Search for the cell housing the specified text and yield its (X, Y) center coordinate. 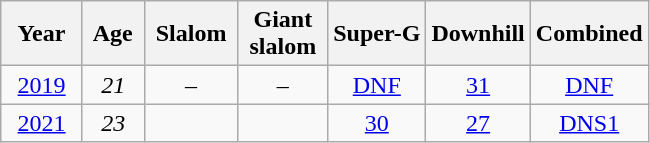
DNS1 (589, 123)
Downhill (478, 34)
Year (42, 34)
27 (478, 123)
2021 (42, 123)
Super-G (377, 34)
Giant slalom (283, 34)
30 (377, 123)
Combined (589, 34)
Slalom (191, 34)
21 (113, 85)
23 (113, 123)
Age (113, 34)
2019 (42, 85)
31 (478, 85)
